Return (X, Y) of the center of cell containing provided text 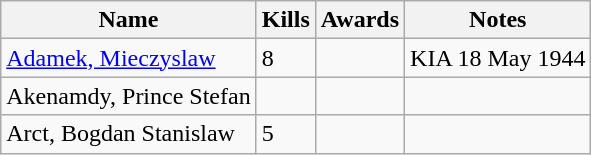
Awards (360, 20)
Kills (286, 20)
8 (286, 58)
Adamek, Mieczyslaw (128, 58)
Akenamdy, Prince Stefan (128, 96)
Name (128, 20)
Notes (498, 20)
5 (286, 134)
KIA 18 May 1944 (498, 58)
Arct, Bogdan Stanislaw (128, 134)
